Return [X, Y] of the center of cell containing provided text 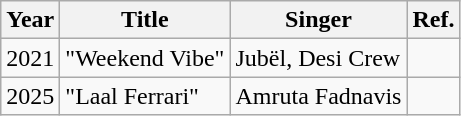
2021 [30, 58]
Ref. [434, 20]
Amruta Fadnavis [318, 96]
"Weekend Vibe" [145, 58]
Title [145, 20]
2025 [30, 96]
Jubël, Desi Crew [318, 58]
"Laal Ferrari" [145, 96]
Year [30, 20]
Singer [318, 20]
